Return the [X, Y] coordinate for the center point of the cell that contains the specified text.  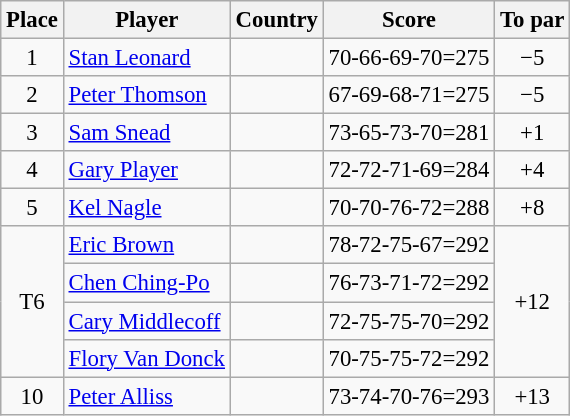
Country [276, 20]
Gary Player [146, 170]
+4 [532, 170]
Peter Alliss [146, 396]
T6 [32, 301]
2 [32, 95]
73-65-73-70=281 [409, 133]
Chen Ching-Po [146, 283]
+12 [532, 301]
Eric Brown [146, 245]
+13 [532, 396]
4 [32, 170]
67-69-68-71=275 [409, 95]
72-75-75-70=292 [409, 321]
3 [32, 133]
Player [146, 20]
Place [32, 20]
1 [32, 58]
78-72-75-67=292 [409, 245]
Score [409, 20]
76-73-71-72=292 [409, 283]
+1 [532, 133]
5 [32, 208]
+8 [532, 208]
73-74-70-76=293 [409, 396]
Flory Van Donck [146, 358]
72-72-71-69=284 [409, 170]
Cary Middlecoff [146, 321]
Kel Nagle [146, 208]
Stan Leonard [146, 58]
Sam Snead [146, 133]
To par [532, 20]
10 [32, 396]
70-75-75-72=292 [409, 358]
70-66-69-70=275 [409, 58]
Peter Thomson [146, 95]
70-70-76-72=288 [409, 208]
